Pinpoint the cell where the given text exists, returning its [x, y] midpoint coordinate. 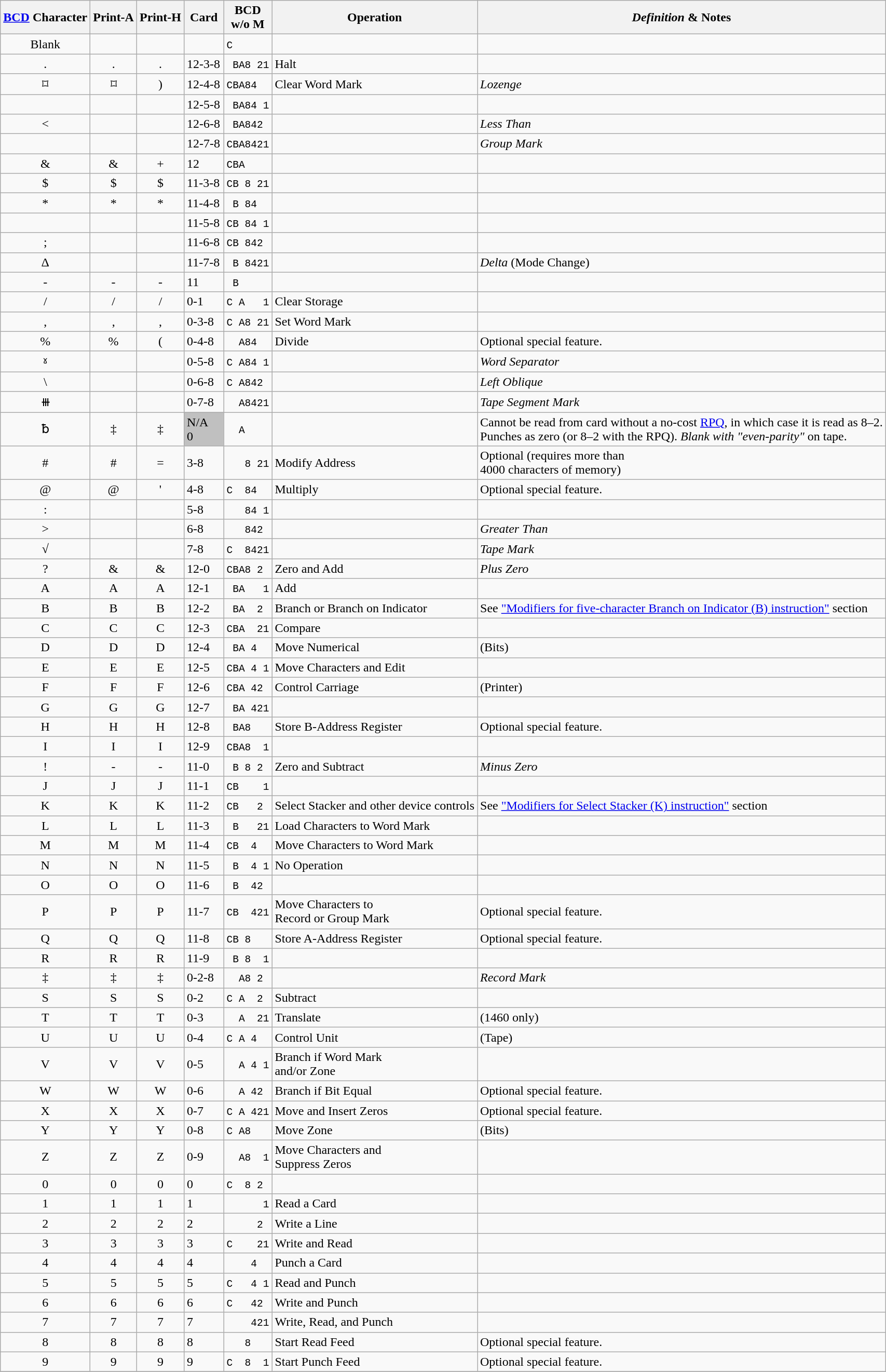
0-1 [204, 302]
A8 1 [248, 1157]
BCDw/o M [248, 18]
; [46, 243]
12-2 [204, 608]
Add [375, 588]
11-0 [204, 766]
Divide [375, 341]
Write a Line [375, 1223]
Left Oblique [682, 382]
Move and Insert Zeros [375, 1111]
Subtract [375, 998]
CBA84 [248, 84]
12 [204, 164]
Control Carriage [375, 687]
: [46, 509]
Definition & Notes [682, 18]
C A 421 [248, 1111]
12-5 [204, 667]
11-5 [204, 865]
BA8 21 [248, 64]
B 8 1 [248, 958]
11-4-8 [204, 203]
+ [160, 164]
Store B-Address Register [375, 727]
B 8421 [248, 262]
842 [248, 529]
421 [248, 1322]
Select Stacker and other device controls [375, 806]
Read a Card [375, 1204]
12-6-8 [204, 124]
C 8 1 [248, 1362]
⧻ [46, 402]
Move Characters andSuppress Zeros [375, 1157]
Start Read Feed [375, 1342]
N/A0 [204, 429]
0-8 [204, 1131]
Control Unit [375, 1037]
CBA 42 [248, 687]
Minus Zero [682, 766]
11-8 [204, 938]
Write, Read, and Punch [375, 1322]
Blank [46, 44]
0-7-8 [204, 402]
CB 8 [248, 938]
? [46, 569]
Write and Read [375, 1243]
A 42 [248, 1091]
Plus Zero [682, 569]
(Tape) [682, 1037]
C A8 [248, 1131]
0-9 [204, 1157]
Translate [375, 1017]
Clear Word Mark [375, 84]
C 42 [248, 1302]
12-3 [204, 628]
No Operation [375, 865]
11-1 [204, 786]
Start Punch Feed [375, 1362]
! [46, 766]
Move Numerical [375, 648]
C A84 1 [248, 361]
C 8 2 [248, 1184]
Less Than [682, 124]
Set Word Mark [375, 321]
√ [46, 549]
CBA 4 1 [248, 667]
Branch if Word Markand/or Zone [375, 1064]
CB 8 21 [248, 183]
0-6 [204, 1091]
12-9 [204, 746]
12-6 [204, 687]
B 4 1 [248, 865]
Record Mark [682, 978]
11-6-8 [204, 243]
ˠ [46, 361]
Group Mark [682, 144]
\ [46, 382]
0-7 [204, 1111]
Move Zone [375, 1131]
C A842 [248, 382]
CBA 21 [248, 628]
B 8 2 [248, 766]
Greater Than [682, 529]
ƀ [46, 429]
< [46, 124]
Print-A [114, 18]
12-1 [204, 588]
B 84 [248, 203]
11-9 [204, 958]
12-3-8 [204, 64]
CBA8 1 [248, 746]
BA 1 [248, 588]
) [160, 84]
Store A-Address Register [375, 938]
A8421 [248, 402]
11-3-8 [204, 183]
BA8 [248, 727]
CB 2 [248, 806]
C A 4 [248, 1037]
Branch if Bit Equal [375, 1091]
Branch or Branch on Indicator [375, 608]
Optional (requires more than4000 characters of memory) [682, 463]
Modify Address [375, 463]
12-4 [204, 648]
A 4 1 [248, 1064]
0-2-8 [204, 978]
BA84 1 [248, 104]
B 42 [248, 885]
BA 421 [248, 707]
> [46, 529]
CBA [248, 164]
C 4 1 [248, 1283]
CBA8421 [248, 144]
0-4-8 [204, 341]
0-4 [204, 1037]
12-4-8 [204, 84]
Compare [375, 628]
Load Characters to Word Mark [375, 826]
Read and Punch [375, 1283]
Lozenge [682, 84]
BA 2 [248, 608]
Multiply [375, 490]
4-8 [204, 490]
12-8 [204, 727]
B 21 [248, 826]
BCD Character [46, 18]
CB 842 [248, 243]
0-5-8 [204, 361]
BA 4 [248, 648]
12-7 [204, 707]
Operation [375, 18]
CB 421 [248, 912]
Card [204, 18]
11-5-8 [204, 223]
6-8 [204, 529]
C A 1 [248, 302]
= [160, 463]
0-3 [204, 1017]
12-5-8 [204, 104]
C 8421 [248, 549]
11 [204, 282]
11-7-8 [204, 262]
5-8 [204, 509]
A84 [248, 341]
CB 84 1 [248, 223]
(1460 only) [682, 1017]
C 84 [248, 490]
See "Modifiers for Select Stacker (K) instruction" section [682, 806]
11-7 [204, 912]
Delta (Mode Change) [682, 262]
7-8 [204, 549]
A8 2 [248, 978]
C A 2 [248, 998]
CBA8 2 [248, 569]
Punch a Card [375, 1263]
A 21 [248, 1017]
Move Characters to Word Mark [375, 845]
Move Characters and Edit [375, 667]
0-6-8 [204, 382]
0-5 [204, 1064]
Halt [375, 64]
Tape Mark [682, 549]
Move Characters toRecord or Group Mark [375, 912]
Zero and Subtract [375, 766]
Word Separator [682, 361]
( [160, 341]
Print-H [160, 18]
BA842 [248, 124]
See "Modifiers for five-character Branch on Indicator (B) instruction" section [682, 608]
11-3 [204, 826]
Δ [46, 262]
Zero and Add [375, 569]
0-2 [204, 998]
11-2 [204, 806]
C 21 [248, 1243]
(Printer) [682, 687]
Tape Segment Mark [682, 402]
3-8 [204, 463]
11-4 [204, 845]
' [160, 490]
CB 4 [248, 845]
Clear Storage [375, 302]
84 1 [248, 509]
CB 1 [248, 786]
C A8 21 [248, 321]
12-7-8 [204, 144]
0-3-8 [204, 321]
8 21 [248, 463]
12-0 [204, 569]
11-6 [204, 885]
Write and Punch [375, 1302]
